Find where the given text appears and provide that cell's center as [x, y] coordinate. 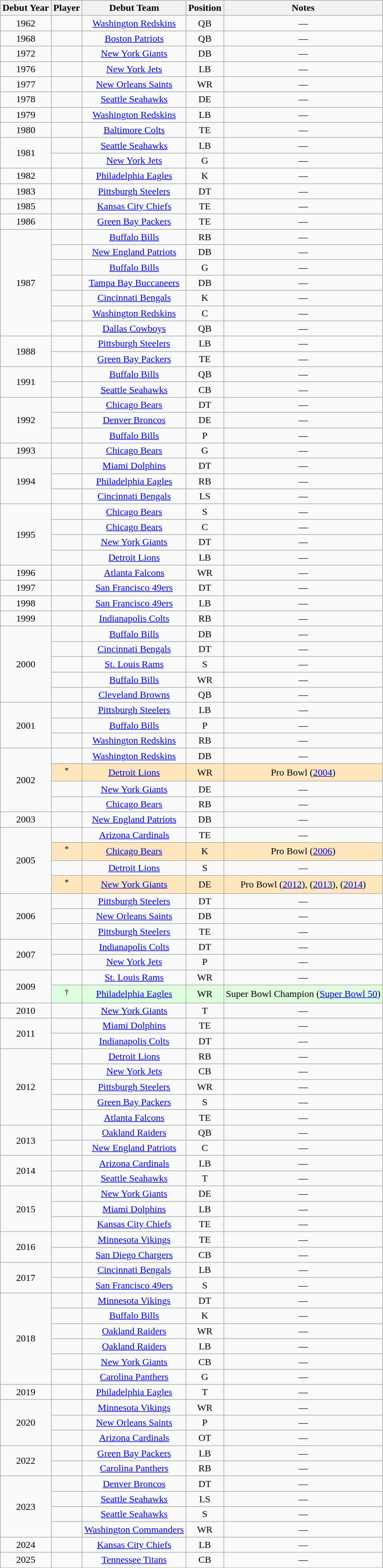
2020 [26, 1422]
Cleveland Browns [134, 695]
Dallas Cowboys [134, 328]
1999 [26, 618]
1976 [26, 69]
Debut Team [134, 8]
Position [205, 8]
Player [67, 8]
1993 [26, 451]
1998 [26, 603]
2001 [26, 725]
1979 [26, 115]
OT [205, 1438]
2005 [26, 861]
2017 [26, 1278]
1997 [26, 588]
2022 [26, 1461]
Washington Commanders [134, 1530]
2002 [26, 780]
1995 [26, 535]
2009 [26, 987]
2025 [26, 1560]
Boston Patriots [134, 38]
2023 [26, 1507]
2024 [26, 1545]
2007 [26, 954]
1985 [26, 207]
2019 [26, 1392]
1996 [26, 573]
2000 [26, 664]
2018 [26, 1339]
2011 [26, 1033]
1994 [26, 481]
1992 [26, 420]
1962 [26, 23]
1982 [26, 176]
2013 [26, 1140]
1986 [26, 222]
2003 [26, 820]
1980 [26, 130]
Tennessee Titans [134, 1560]
1968 [26, 38]
1972 [26, 54]
Debut Year [26, 8]
2006 [26, 916]
1988 [26, 351]
Tampa Bay Buccaneers [134, 283]
Pro Bowl (2006) [303, 852]
Notes [303, 8]
1977 [26, 84]
Pro Bowl (2012), (2013), (2014) [303, 885]
San Diego Chargers [134, 1255]
1983 [26, 191]
2010 [26, 1011]
1987 [26, 283]
2014 [26, 1171]
2012 [26, 1087]
Baltimore Colts [134, 130]
2016 [26, 1247]
1981 [26, 153]
Super Bowl Champion (Super Bowl 50) [303, 994]
1991 [26, 382]
Pro Bowl (2004) [303, 772]
1978 [26, 99]
2015 [26, 1209]
† [67, 994]
